Provide the [X, Y] coordinate of the cell's center where the given text is located.  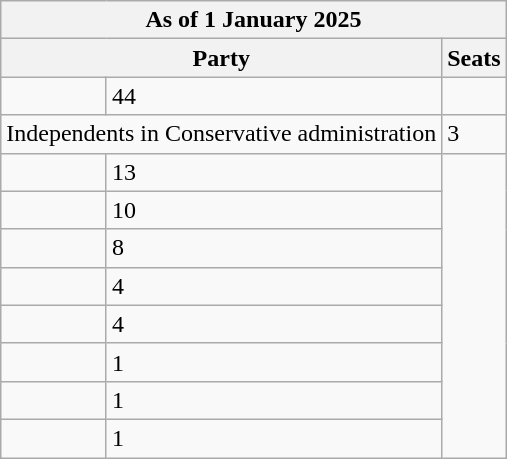
As of 1 January 2025 [254, 20]
44 [274, 96]
13 [274, 172]
Seats [474, 58]
10 [274, 210]
Independents in Conservative administration [222, 134]
Party [222, 58]
8 [274, 248]
3 [474, 134]
